Pinpoint the cell where the given text exists, returning its [X, Y] midpoint coordinate. 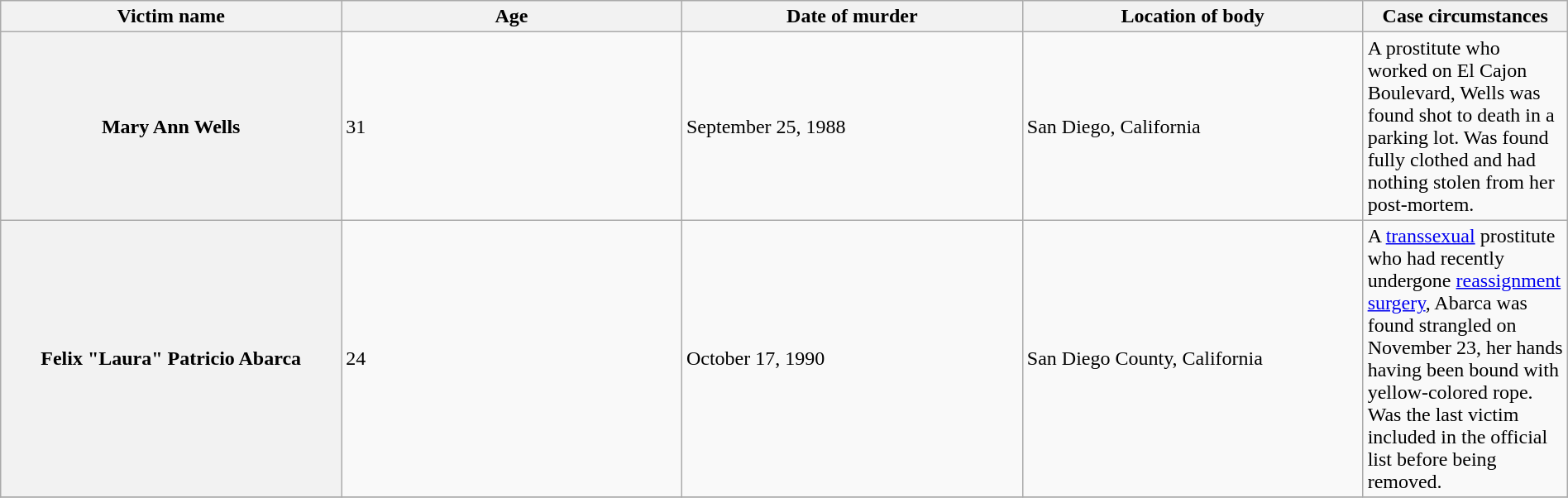
24 [512, 359]
Case circumstances [1465, 17]
31 [512, 126]
October 17, 1990 [852, 359]
San Diego, California [1193, 126]
September 25, 1988 [852, 126]
San Diego County, California [1193, 359]
Felix "Laura" Patricio Abarca [171, 359]
Location of body [1193, 17]
Age [512, 17]
Victim name [171, 17]
Mary Ann Wells [171, 126]
Date of murder [852, 17]
